Find where the given text appears and provide that cell's center as [x, y] coordinate. 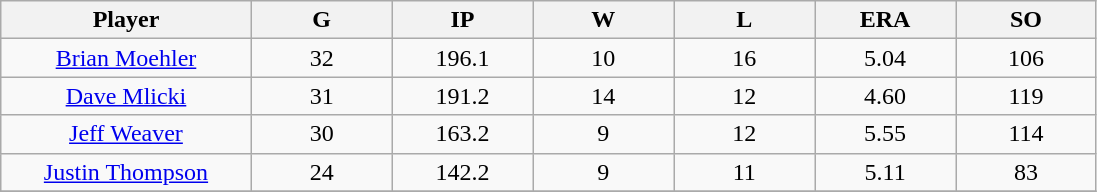
Justin Thompson [126, 172]
Brian Moehler [126, 58]
114 [1026, 134]
IP [462, 20]
163.2 [462, 134]
5.55 [886, 134]
L [744, 20]
Player [126, 20]
G [322, 20]
30 [322, 134]
SO [1026, 20]
5.04 [886, 58]
10 [604, 58]
31 [322, 96]
24 [322, 172]
83 [1026, 172]
191.2 [462, 96]
ERA [886, 20]
16 [744, 58]
4.60 [886, 96]
Jeff Weaver [126, 134]
W [604, 20]
Dave Mlicki [126, 96]
14 [604, 96]
142.2 [462, 172]
11 [744, 172]
106 [1026, 58]
32 [322, 58]
5.11 [886, 172]
119 [1026, 96]
196.1 [462, 58]
